Search for the cell housing the specified text and yield its [X, Y] center coordinate. 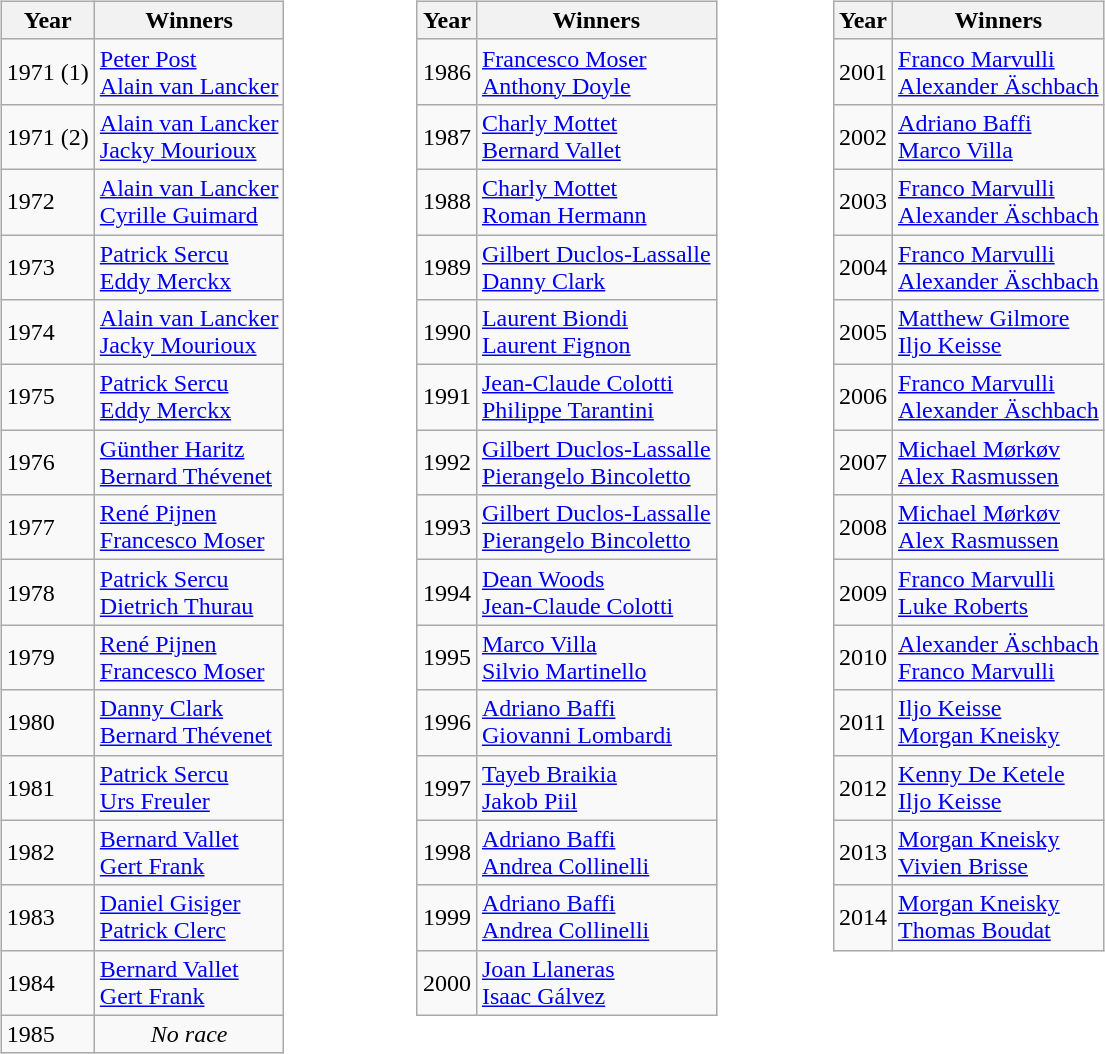
Laurent Biondi Laurent Fignon [596, 332]
1994 [446, 592]
Joan Llaneras Isaac Gálvez [596, 982]
1981 [48, 788]
2007 [862, 462]
Danny Clark Bernard Thévenet [189, 722]
2009 [862, 592]
2014 [862, 918]
1971 (2) [48, 136]
No race [189, 1034]
2002 [862, 136]
1998 [446, 852]
Alain van Lancker Cyrille Guimard [189, 202]
2013 [862, 852]
Jean-Claude Colotti Philippe Tarantini [596, 398]
1996 [446, 722]
1971 (1) [48, 72]
1999 [446, 918]
2004 [862, 266]
2011 [862, 722]
1990 [446, 332]
2012 [862, 788]
Matthew Gilmore Iljo Keisse [999, 332]
1986 [446, 72]
1982 [48, 852]
1992 [446, 462]
Patrick Sercu Urs Freuler [189, 788]
Patrick Sercu Dietrich Thurau [189, 592]
1973 [48, 266]
1983 [48, 918]
Peter Post Alain van Lancker [189, 72]
1972 [48, 202]
Tayeb Braikia Jakob Piil [596, 788]
1985 [48, 1034]
2010 [862, 658]
1993 [446, 528]
Marco Villa Silvio Martinello [596, 658]
1997 [446, 788]
Daniel Gisiger Patrick Clerc [189, 918]
Adriano Baffi Giovanni Lombardi [596, 722]
1989 [446, 266]
1984 [48, 982]
2000 [446, 982]
1979 [48, 658]
Kenny De Ketele Iljo Keisse [999, 788]
1978 [48, 592]
1980 [48, 722]
Charly Mottet Roman Hermann [596, 202]
2001 [862, 72]
Dean Woods Jean-Claude Colotti [596, 592]
2005 [862, 332]
Gilbert Duclos-Lassalle Danny Clark [596, 266]
Franco Marvulli Luke Roberts [999, 592]
Morgan Kneisky Thomas Boudat [999, 918]
Charly Mottet Bernard Vallet [596, 136]
1995 [446, 658]
1987 [446, 136]
1991 [446, 398]
2008 [862, 528]
Morgan Kneisky Vivien Brisse [999, 852]
Günther Haritz Bernard Thévenet [189, 462]
1977 [48, 528]
1975 [48, 398]
1976 [48, 462]
Adriano Baffi Marco Villa [999, 136]
Francesco Moser Anthony Doyle [596, 72]
Iljo Keisse Morgan Kneisky [999, 722]
2003 [862, 202]
Alexander Äschbach Franco Marvulli [999, 658]
2006 [862, 398]
1988 [446, 202]
1974 [48, 332]
